Return the (x, y) coordinate for the center point of the cell that contains the specified text.  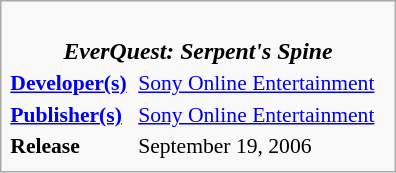
Publisher(s) (72, 114)
EverQuest: Serpent's Spine (198, 38)
Developer(s) (72, 83)
September 19, 2006 (262, 146)
Release (72, 146)
